Capture the cell that displays the provided text and extract its [x, y] central coordinate. 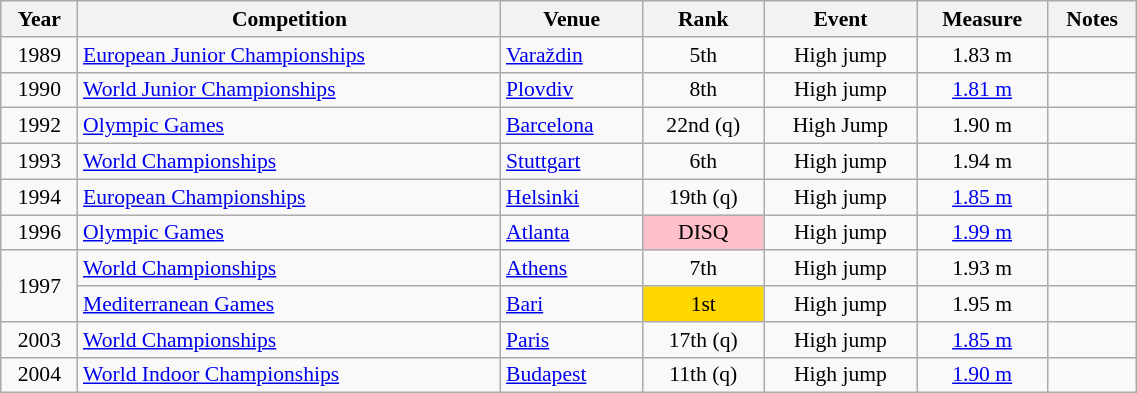
Competition [290, 19]
1.94 m [982, 162]
1.95 m [982, 304]
1.99 m [982, 233]
1996 [40, 233]
European Championships [290, 197]
High Jump [840, 126]
1.81 m [982, 90]
1.93 m [982, 269]
Event [840, 19]
Helsinki [572, 197]
DISQ [703, 233]
1989 [40, 55]
1993 [40, 162]
Barcelona [572, 126]
Measure [982, 19]
2003 [40, 340]
Venue [572, 19]
1997 [40, 286]
2004 [40, 375]
European Junior Championships [290, 55]
17th (q) [703, 340]
Athens [572, 269]
Year [40, 19]
1990 [40, 90]
19th (q) [703, 197]
1992 [40, 126]
1994 [40, 197]
5th [703, 55]
Varaždin [572, 55]
6th [703, 162]
1st [703, 304]
Atlanta [572, 233]
Plovdiv [572, 90]
7th [703, 269]
Paris [572, 340]
Budapest [572, 375]
8th [703, 90]
Stuttgart [572, 162]
World Indoor Championships [290, 375]
Bari [572, 304]
22nd (q) [703, 126]
11th (q) [703, 375]
1.83 m [982, 55]
World Junior Championships [290, 90]
Notes [1092, 19]
Mediterranean Games [290, 304]
Rank [703, 19]
